Detect which cell encompasses the target text, then output its [x, y] center coordinate. 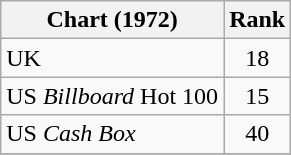
US Billboard Hot 100 [112, 96]
18 [258, 58]
15 [258, 96]
Rank [258, 20]
UK [112, 58]
Chart (1972) [112, 20]
40 [258, 134]
US Cash Box [112, 134]
